Return the [x, y] coordinate for the center point of the cell that contains the specified text.  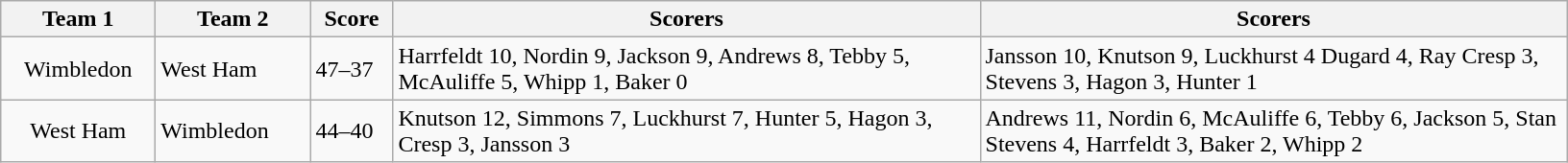
Team 2 [233, 19]
Team 1 [79, 19]
Score [352, 19]
Andrews 11, Nordin 6, McAuliffe 6, Tebby 6, Jackson 5, Stan Stevens 4, Harrfeldt 3, Baker 2, Whipp 2 [1274, 130]
Knutson 12, Simmons 7, Luckhurst 7, Hunter 5, Hagon 3, Cresp 3, Jansson 3 [686, 130]
44–40 [352, 130]
Harrfeldt 10, Nordin 9, Jackson 9, Andrews 8, Tebby 5, McAuliffe 5, Whipp 1, Baker 0 [686, 69]
Jansson 10, Knutson 9, Luckhurst 4 Dugard 4, Ray Cresp 3, Stevens 3, Hagon 3, Hunter 1 [1274, 69]
47–37 [352, 69]
